Output the [x, y] coordinate of the center of the cell containing the given text.  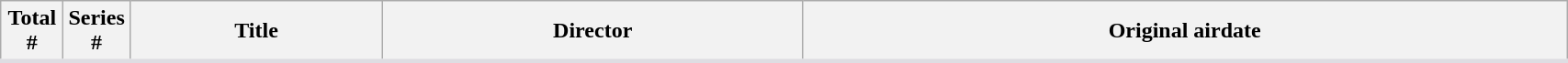
Original airdate [1185, 31]
Total# [32, 31]
Director [593, 31]
Title [255, 31]
Series# [96, 31]
